Capture the cell that displays the provided text and extract its [X, Y] central coordinate. 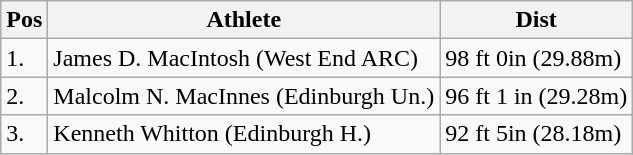
Malcolm N. MacInnes (Edinburgh Un.) [244, 96]
92 ft 5in (28.18m) [536, 134]
2. [24, 96]
Kenneth Whitton (Edinburgh H.) [244, 134]
James D. MacIntosh (West End ARC) [244, 58]
96 ft 1 in (29.28m) [536, 96]
Dist [536, 20]
98 ft 0in (29.88m) [536, 58]
3. [24, 134]
Pos [24, 20]
1. [24, 58]
Athlete [244, 20]
